Provide the [X, Y] coordinate of the cell's center where the given text is located.  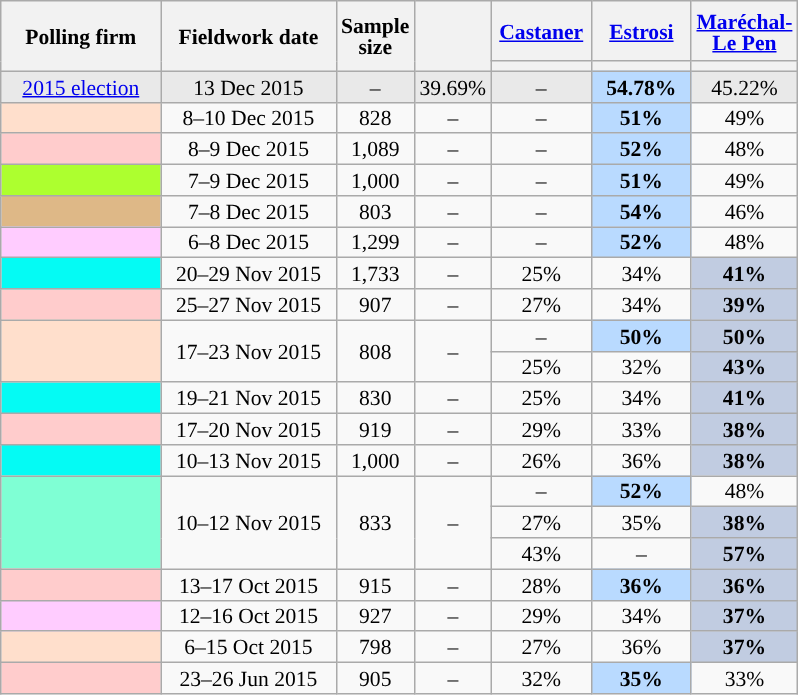
Samplesize [375, 36]
12–16 Oct 2015 [248, 616]
10–12 Nov 2015 [248, 522]
7–9 Dec 2015 [248, 180]
39.69% [452, 86]
905 [375, 678]
798 [375, 648]
Castaner [541, 31]
46% [744, 212]
6–15 Oct 2015 [248, 648]
17–20 Nov 2015 [248, 430]
57% [744, 554]
45.22% [744, 86]
39% [744, 304]
907 [375, 304]
1,733 [375, 274]
919 [375, 430]
54.78% [641, 86]
833 [375, 522]
1,299 [375, 242]
Maréchal-Le Pen [744, 31]
13–17 Oct 2015 [248, 584]
2015 election [81, 86]
803 [375, 212]
828 [375, 118]
808 [375, 351]
54% [641, 212]
7–8 Dec 2015 [248, 212]
Polling firm [81, 36]
10–13 Nov 2015 [248, 460]
927 [375, 616]
19–21 Nov 2015 [248, 398]
23–26 Jun 2015 [248, 678]
Fieldwork date [248, 36]
28% [541, 584]
8–10 Dec 2015 [248, 118]
26% [541, 460]
1,089 [375, 150]
20–29 Nov 2015 [248, 274]
17–23 Nov 2015 [248, 351]
25–27 Nov 2015 [248, 304]
830 [375, 398]
915 [375, 584]
8–9 Dec 2015 [248, 150]
Estrosi [641, 31]
13 Dec 2015 [248, 86]
6–8 Dec 2015 [248, 242]
